Return the [x, y] coordinate for the center point of the cell that contains the specified text.  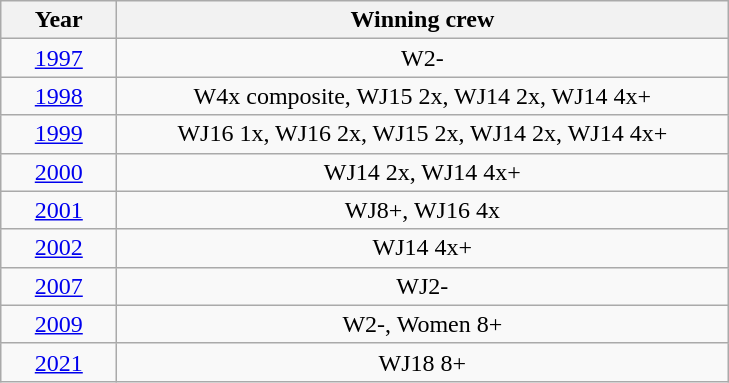
WJ16 1x, WJ16 2x, WJ15 2x, WJ14 2x, WJ14 4x+ [422, 134]
1999 [59, 134]
2009 [59, 324]
2001 [59, 210]
2007 [59, 286]
W2-, Women 8+ [422, 324]
WJ8+, WJ16 4x [422, 210]
WJ18 8+ [422, 362]
WJ14 2x, WJ14 4x+ [422, 172]
2000 [59, 172]
WJ14 4x+ [422, 248]
2021 [59, 362]
Year [59, 20]
WJ2- [422, 286]
W2- [422, 58]
W4x composite, WJ15 2x, WJ14 2x, WJ14 4x+ [422, 96]
1997 [59, 58]
1998 [59, 96]
Winning crew [422, 20]
2002 [59, 248]
